Search for the cell housing the specified text and yield its (x, y) center coordinate. 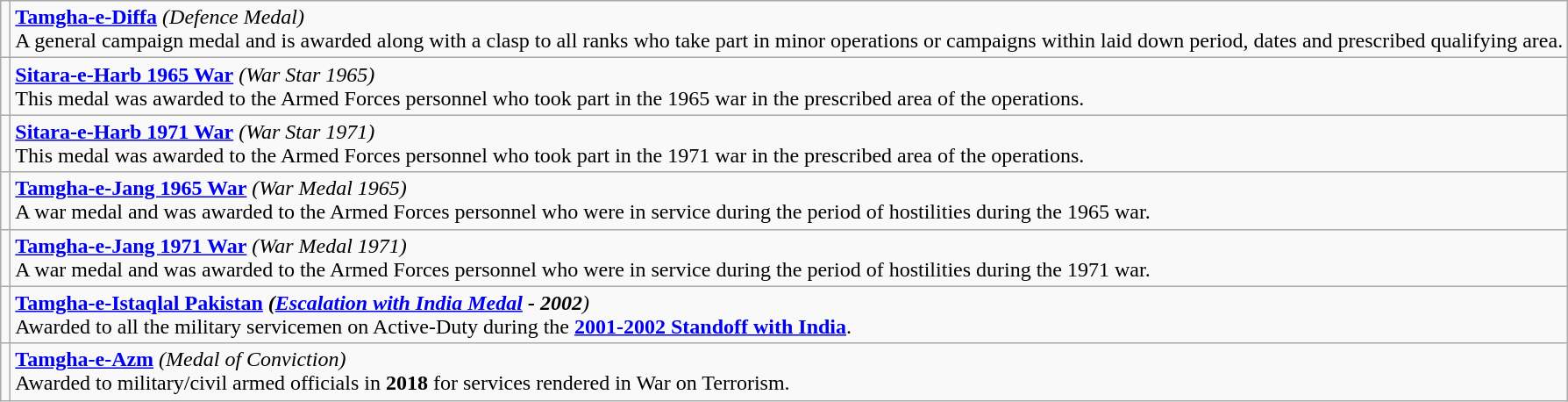
Tamgha-e-Azm (Medal of Conviction)Awarded to military/civil armed officials in 2018 for services rendered in War on Terrorism. (789, 372)
